Output the [x, y] coordinate of the center of the cell containing the given text.  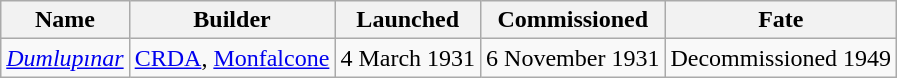
Dumlupınar [65, 58]
Decommissioned 1949 [781, 58]
4 March 1931 [408, 58]
Commissioned [573, 20]
6 November 1931 [573, 58]
Launched [408, 20]
CRDA, Monfalcone [232, 58]
Name [65, 20]
Fate [781, 20]
Builder [232, 20]
